Output the [x, y] coordinate of the center of the cell containing the given text.  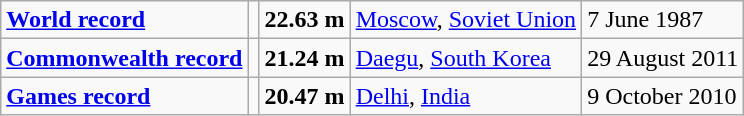
World record [124, 20]
7 June 1987 [663, 20]
Moscow, Soviet Union [466, 20]
Daegu, South Korea [466, 58]
20.47 m [304, 96]
Games record [124, 96]
21.24 m [304, 58]
22.63 m [304, 20]
9 October 2010 [663, 96]
Commonwealth record [124, 58]
29 August 2011 [663, 58]
Delhi, India [466, 96]
